Scan for the cell matching the given text and deliver its [X, Y] coordinate at center. 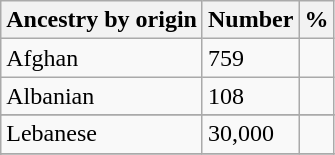
Number [250, 20]
Lebanese [102, 134]
30,000 [250, 134]
Ancestry by origin [102, 20]
Afghan [102, 58]
759 [250, 58]
% [316, 20]
108 [250, 96]
Albanian [102, 96]
